Extract the (X, Y) coordinate from the center of the cell holding the provided text.  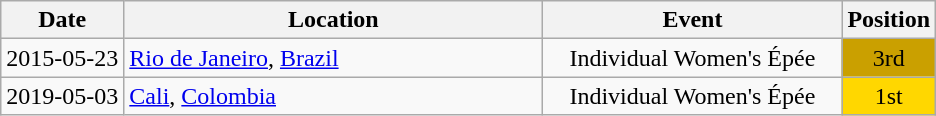
3rd (889, 58)
Event (692, 20)
1st (889, 96)
Cali, Colombia (334, 96)
2015-05-23 (62, 58)
Position (889, 20)
Rio de Janeiro, Brazil (334, 58)
Date (62, 20)
2019-05-03 (62, 96)
Location (334, 20)
